Detect which cell encompasses the target text, then output its [x, y] center coordinate. 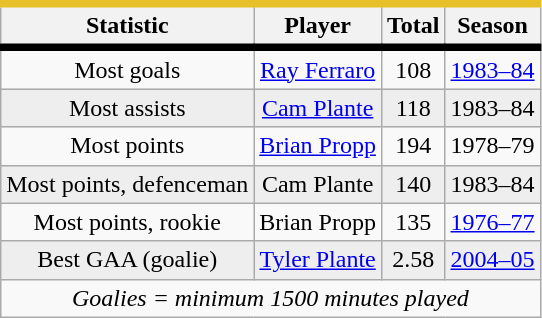
Most goals [128, 68]
Total [413, 26]
Most points, defenceman [128, 184]
Player [318, 26]
194 [413, 146]
Season [492, 26]
Most points [128, 146]
Best GAA (goalie) [128, 260]
Most assists [128, 108]
Ray Ferraro [318, 68]
2.58 [413, 260]
2004–05 [492, 260]
140 [413, 184]
118 [413, 108]
135 [413, 222]
108 [413, 68]
Goalies = minimum 1500 minutes played [270, 298]
1978–79 [492, 146]
Most points, rookie [128, 222]
1976–77 [492, 222]
Statistic [128, 26]
Tyler Plante [318, 260]
